Identify which cell holds the provided text, then report its [x, y] central coordinate. 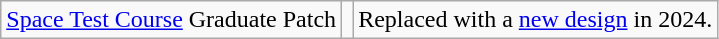
Space Test Course Graduate Patch [172, 20]
Replaced with a new design in 2024. [536, 20]
